Pinpoint the cell where the given text exists, returning its (X, Y) midpoint coordinate. 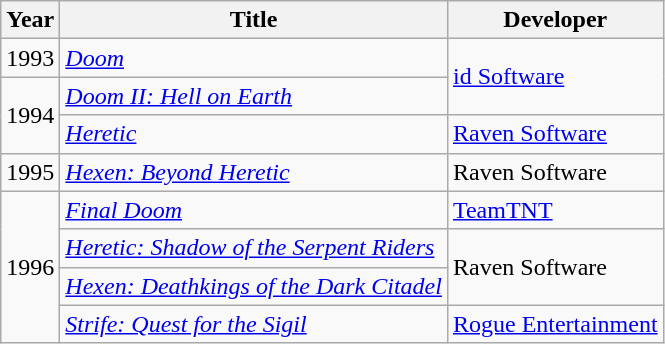
Strife: Quest for the Sigil (254, 324)
Developer (555, 20)
id Software (555, 77)
Title (254, 20)
Heretic: Shadow of the Serpent Riders (254, 248)
Hexen: Beyond Heretic (254, 172)
Final Doom (254, 210)
Heretic (254, 134)
Rogue Entertainment (555, 324)
1995 (30, 172)
1993 (30, 58)
1996 (30, 267)
Doom (254, 58)
TeamTNT (555, 210)
1994 (30, 115)
Year (30, 20)
Doom II: Hell on Earth (254, 96)
Hexen: Deathkings of the Dark Citadel (254, 286)
